Capture the cell that displays the provided text and extract its (x, y) central coordinate. 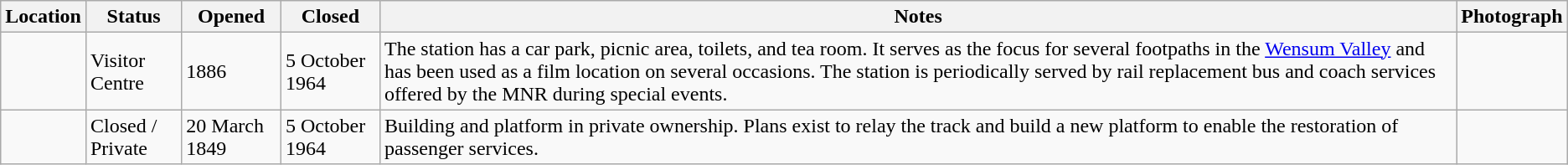
Visitor Centre (133, 71)
Photograph (1512, 17)
20 March 1849 (231, 137)
Closed (330, 17)
Status (133, 17)
Building and platform in private ownership. Plans exist to relay the track and build a new platform to enable the restoration of passenger services. (918, 137)
1886 (231, 71)
Closed / Private (133, 137)
Opened (231, 17)
Notes (918, 17)
Location (44, 17)
